Scan for the cell matching the given text and deliver its (x, y) coordinate at center. 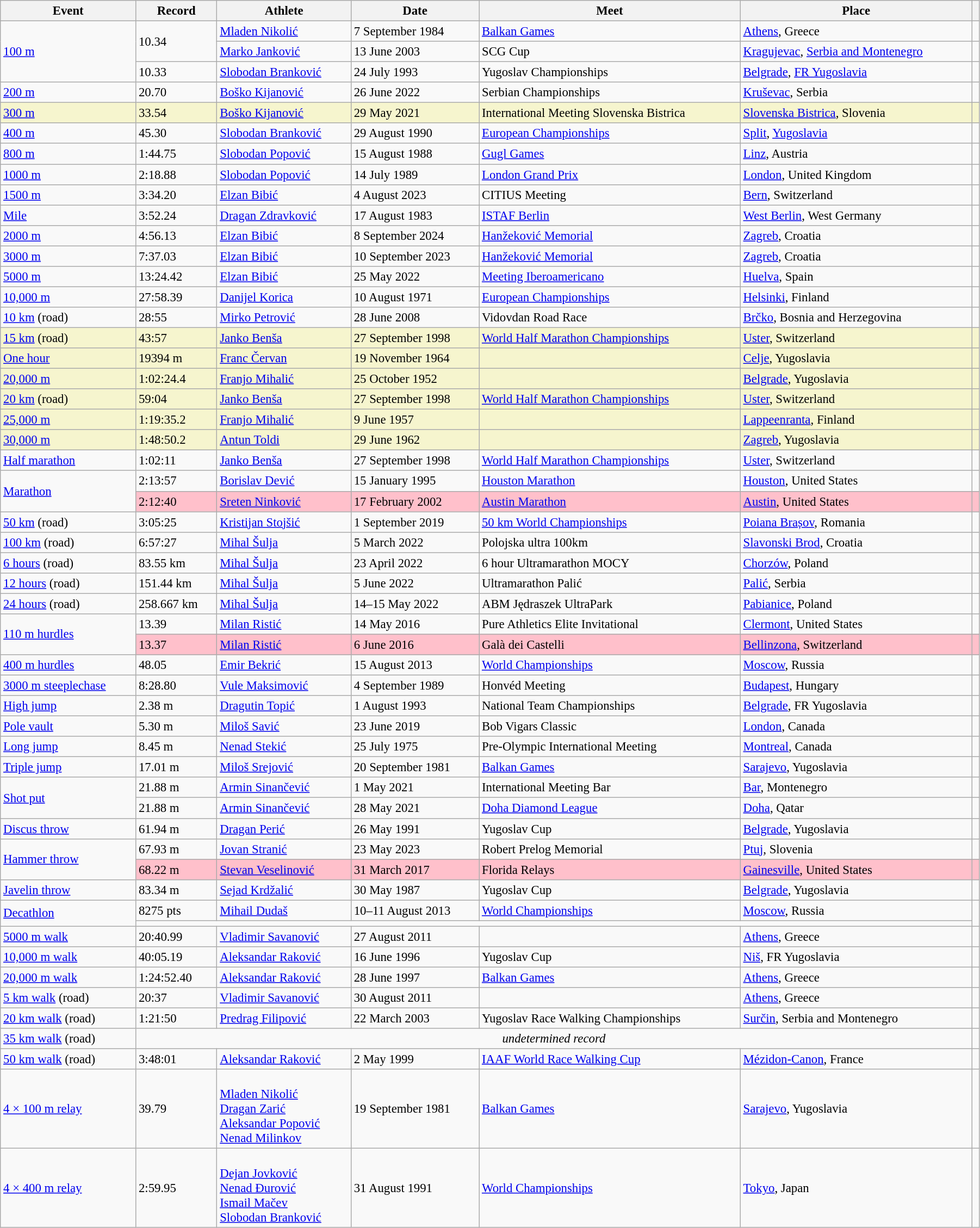
4 September 1989 (414, 686)
25,000 m (69, 420)
5 km walk (road) (69, 998)
100 km (road) (69, 542)
800 m (69, 154)
Athlete (284, 11)
23 June 2019 (414, 727)
Dragutin Topić (284, 706)
10 km (road) (69, 318)
22 March 2003 (414, 1019)
6 June 2016 (414, 644)
3:52.24 (176, 215)
28 May 2021 (414, 808)
undetermined record (554, 1039)
13:24.42 (176, 277)
1500 m (69, 195)
8 September 2024 (414, 235)
Doha Diamond League (610, 808)
6 hour Ultramarathon MOCY (610, 563)
27 August 2011 (414, 936)
68.22 m (176, 870)
Mile (69, 215)
31 March 2017 (414, 870)
3:34.20 (176, 195)
SCG Cup (610, 52)
15 January 1995 (414, 481)
29 May 2021 (414, 113)
Half marathon (69, 461)
10 August 1971 (414, 297)
1000 m (69, 175)
Yugoslav Race Walking Championships (610, 1019)
19394 m (176, 358)
20:37 (176, 998)
5 March 2022 (414, 542)
Budapest, Hungary (856, 686)
26 May 1991 (414, 829)
Triple jump (69, 767)
200 m (69, 92)
10 September 2023 (414, 256)
Clermont, United States (856, 624)
ABM Jędraszek UltraPark (610, 604)
Hammer throw (69, 859)
20:40.99 (176, 936)
30 August 2011 (414, 998)
23 May 2023 (414, 849)
Jovan Stranić (284, 849)
110 m hurdles (69, 634)
Record (176, 11)
5000 m (69, 277)
Borislav Dević (284, 481)
26 June 2022 (414, 92)
Polojska ultra 100km (610, 542)
Pure Athletics Elite Invitational (610, 624)
40:05.19 (176, 957)
Pole vault (69, 727)
400 m hurdles (69, 665)
17 February 2002 (414, 501)
3000 m steeplechase (69, 686)
1:44.75 (176, 154)
1:21:50 (176, 1019)
19 November 1964 (414, 358)
30,000 m (69, 440)
24 July 1993 (414, 72)
Galà dei Castelli (610, 644)
Kruševac, Serbia (856, 92)
6:57:27 (176, 542)
Stevan Veselinović (284, 870)
2:59.95 (176, 1188)
International Meeting Slovenska Bistrica (610, 113)
5 June 2022 (414, 584)
West Berlin, West Germany (856, 215)
33.54 (176, 113)
Austin, United States (856, 501)
Marathon (69, 492)
London Grand Prix (610, 175)
13.39 (176, 624)
39.79 (176, 1109)
Brčko, Bosnia and Herzegovina (856, 318)
Kristijan Stojšić (284, 522)
Meet (610, 11)
300 m (69, 113)
Bob Vigars Classic (610, 727)
1:19:35.2 (176, 420)
24 hours (road) (69, 604)
1:02:11 (176, 461)
IAAF World Race Walking Cup (610, 1059)
17.01 m (176, 767)
12 hours (road) (69, 584)
Sreten Ninković (284, 501)
Discus throw (69, 829)
3:48:01 (176, 1059)
Kragujevac, Serbia and Montenegro (856, 52)
28 June 1997 (414, 977)
Mladen NikolićDragan ZarićAleksandar PopovićNenad Milinkov (284, 1109)
14 May 2016 (414, 624)
Pabianice, Poland (856, 604)
83.55 km (176, 563)
Celje, Yugoslavia (856, 358)
Vidovdan Road Race (610, 318)
Huelva, Spain (856, 277)
Mézidon-Canon, France (856, 1059)
1 September 2019 (414, 522)
20,000 m walk (69, 977)
23 April 2022 (414, 563)
16 June 1996 (414, 957)
Palić, Serbia (856, 584)
Slovenska Bistrica, Slovenia (856, 113)
Vule Maksimović (284, 686)
Chorzów, Poland (856, 563)
Decathlon (69, 913)
2.38 m (176, 706)
Predrag Filipović (284, 1019)
8275 pts (176, 910)
Nenad Stekić (284, 747)
Slavonski Brod, Croatia (856, 542)
10.33 (176, 72)
20,000 m (69, 379)
Bern, Switzerland (856, 195)
25 October 1952 (414, 379)
Miloš Savić (284, 727)
Linz, Austria (856, 154)
1:02:24.4 (176, 379)
High jump (69, 706)
2:12:40 (176, 501)
3000 m (69, 256)
Franc Červan (284, 358)
29 August 1990 (414, 133)
28:55 (176, 318)
Bar, Montenegro (856, 788)
Serbian Championships (610, 92)
83.34 m (176, 890)
20 km walk (road) (69, 1019)
17 August 1983 (414, 215)
61.94 m (176, 829)
15 August 2013 (414, 665)
Danijel Korica (284, 297)
7:37.03 (176, 256)
45.30 (176, 133)
Shot put (69, 798)
10,000 m (69, 297)
Marko Janković (284, 52)
Meeting Iberoamericano (610, 277)
4:56.13 (176, 235)
5.30 m (176, 727)
National Team Championships (610, 706)
Doha, Qatar (856, 808)
Bellinzona, Switzerland (856, 644)
19 September 1981 (414, 1109)
Emir Bekrić (284, 665)
8:28.80 (176, 686)
67.93 m (176, 849)
One hour (69, 358)
8.45 m (176, 747)
50 km (road) (69, 522)
London, United Kingdom (856, 175)
Miloš Srejović (284, 767)
Honvéd Meeting (610, 686)
Surčin, Serbia and Montenegro (856, 1019)
35 km walk (road) (69, 1039)
2 May 1999 (414, 1059)
Tokyo, Japan (856, 1188)
Pre-Olympic International Meeting (610, 747)
400 m (69, 133)
20 km (road) (69, 399)
Sejad Krdžalić (284, 890)
6 hours (road) (69, 563)
Mladen Nikolić (284, 32)
48.05 (176, 665)
20.70 (176, 92)
31 August 1991 (414, 1188)
1:24:52.40 (176, 977)
14 July 1989 (414, 175)
Helsinki, Finland (856, 297)
15 km (road) (69, 338)
5000 m walk (69, 936)
2:13:57 (176, 481)
Long jump (69, 747)
Montreal, Canada (856, 747)
Dragan Perić (284, 829)
1:48:50.2 (176, 440)
London, Canada (856, 727)
13.37 (176, 644)
151.44 km (176, 584)
CITIUS Meeting (610, 195)
100 m (69, 52)
50 km walk (road) (69, 1059)
59:04 (176, 399)
Mirko Petrović (284, 318)
258.667 km (176, 604)
14–15 May 2022 (414, 604)
Yugoslav Championships (610, 72)
25 July 1975 (414, 747)
7 September 1984 (414, 32)
4 August 2023 (414, 195)
International Meeting Bar (610, 788)
Poiana Brașov, Romania (856, 522)
Florida Relays (610, 870)
10.34 (176, 41)
10–11 August 2013 (414, 910)
Dejan JovkovićNenad ĐurovićIsmail MačevSlobodan Branković (284, 1188)
1 August 1993 (414, 706)
Javelin throw (69, 890)
Split, Yugoslavia (856, 133)
Ultramarathon Palić (610, 584)
Zagreb, Yugoslavia (856, 440)
29 June 1962 (414, 440)
ISTAF Berlin (610, 215)
Antun Toldi (284, 440)
27:58.39 (176, 297)
3:05:25 (176, 522)
20 September 1981 (414, 767)
50 km World Championships (610, 522)
Event (69, 11)
43:57 (176, 338)
15 August 1988 (414, 154)
2:18.88 (176, 175)
Austin Marathon (610, 501)
Robert Prelog Memorial (610, 849)
30 May 1987 (414, 890)
13 June 2003 (414, 52)
Dragan Zdravković (284, 215)
Ptuj, Slovenia (856, 849)
4 × 100 m relay (69, 1109)
Place (856, 11)
Lappeenranta, Finland (856, 420)
Date (414, 11)
28 June 2008 (414, 318)
Houston, United States (856, 481)
25 May 2022 (414, 277)
Houston Marathon (610, 481)
4 × 400 m relay (69, 1188)
Gainesville, United States (856, 870)
2000 m (69, 235)
Mihail Dudaš (284, 910)
9 June 1957 (414, 420)
Gugl Games (610, 154)
Niš, FR Yugoslavia (856, 957)
10,000 m walk (69, 957)
1 May 2021 (414, 788)
